Return the (x, y) coordinate for the center point of the cell that contains the specified text.  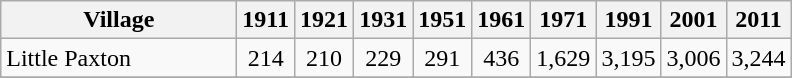
3,195 (628, 58)
1961 (502, 20)
214 (266, 58)
2001 (694, 20)
1991 (628, 20)
229 (384, 58)
2011 (758, 20)
210 (324, 58)
1911 (266, 20)
3,244 (758, 58)
1951 (442, 20)
3,006 (694, 58)
1971 (564, 20)
1921 (324, 20)
1931 (384, 20)
Little Paxton (119, 58)
1,629 (564, 58)
Village (119, 20)
291 (442, 58)
436 (502, 58)
